Capture the cell that displays the provided text and extract its [x, y] central coordinate. 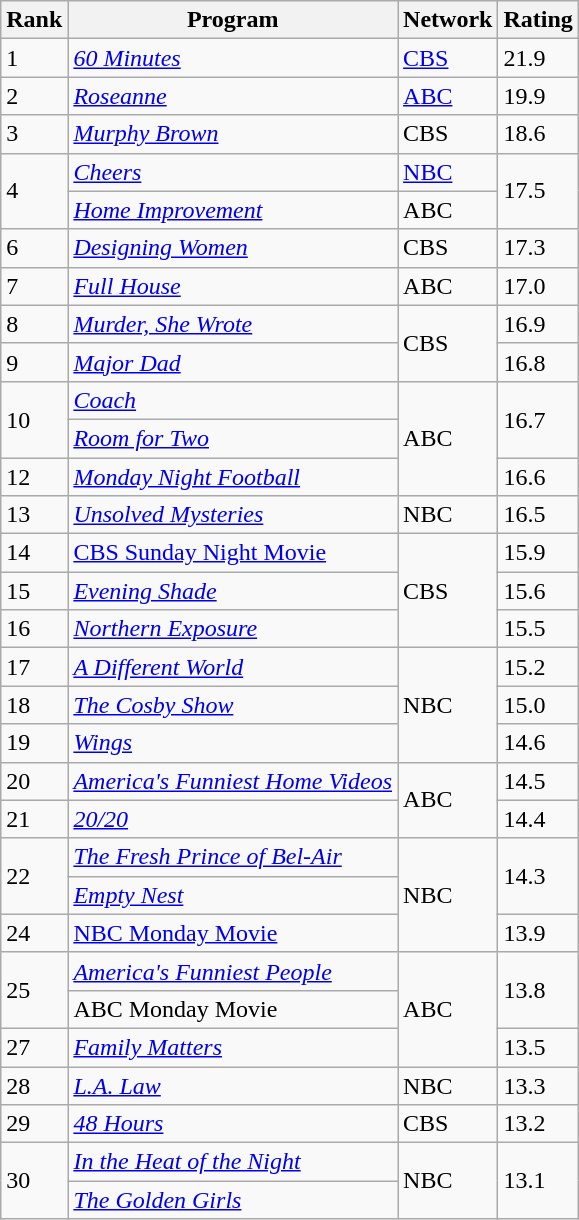
Unsolved Mysteries [233, 515]
Program [233, 20]
13.9 [538, 933]
15.0 [538, 705]
15.6 [538, 591]
17.3 [538, 248]
15 [34, 591]
28 [34, 1085]
4 [34, 191]
15.5 [538, 629]
The Fresh Prince of Bel-Air [233, 857]
The Golden Girls [233, 1200]
16 [34, 629]
CBS Sunday Night Movie [233, 553]
Murphy Brown [233, 134]
17 [34, 667]
Evening Shade [233, 591]
Room for Two [233, 438]
18.6 [538, 134]
14.6 [538, 743]
Rank [34, 20]
Murder, She Wrote [233, 324]
Northern Exposure [233, 629]
60 Minutes [233, 58]
America's Funniest Home Videos [233, 781]
Roseanne [233, 96]
America's Funniest People [233, 971]
The Cosby Show [233, 705]
21.9 [538, 58]
9 [34, 362]
2 [34, 96]
7 [34, 286]
12 [34, 477]
Wings [233, 743]
25 [34, 990]
In the Heat of the Night [233, 1162]
14.3 [538, 876]
13.3 [538, 1085]
16.8 [538, 362]
27 [34, 1047]
Cheers [233, 172]
Major Dad [233, 362]
19.9 [538, 96]
18 [34, 705]
22 [34, 876]
Rating [538, 20]
10 [34, 419]
L.A. Law [233, 1085]
20/20 [233, 819]
21 [34, 819]
48 Hours [233, 1124]
ABC Monday Movie [233, 1009]
13.2 [538, 1124]
Home Improvement [233, 210]
13 [34, 515]
Family Matters [233, 1047]
16.7 [538, 419]
14 [34, 553]
16.5 [538, 515]
17.5 [538, 191]
30 [34, 1181]
8 [34, 324]
13.5 [538, 1047]
13.1 [538, 1181]
Full House [233, 286]
14.5 [538, 781]
1 [34, 58]
19 [34, 743]
A Different World [233, 667]
6 [34, 248]
20 [34, 781]
Empty Nest [233, 895]
24 [34, 933]
3 [34, 134]
16.6 [538, 477]
13.8 [538, 990]
15.9 [538, 553]
14.4 [538, 819]
15.2 [538, 667]
NBC Monday Movie [233, 933]
Monday Night Football [233, 477]
Coach [233, 400]
16.9 [538, 324]
29 [34, 1124]
17.0 [538, 286]
Designing Women [233, 248]
Network [448, 20]
